Identify which cell holds the provided text, then report its (X, Y) central coordinate. 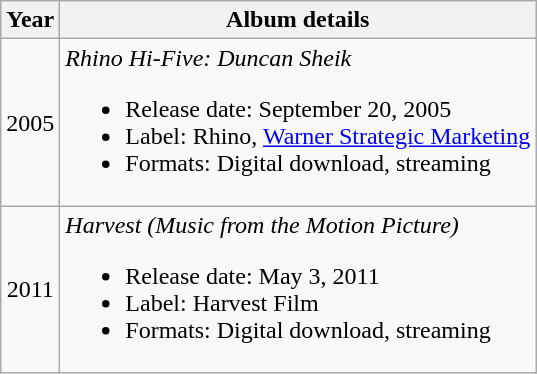
Harvest (Music from the Motion Picture) Release date: May 3, 2011Label: Harvest FilmFormats: Digital download, streaming (298, 290)
Album details (298, 20)
Rhino Hi-Five: Duncan SheikRelease date: September 20, 2005Label: Rhino, Warner Strategic MarketingFormats: Digital download, streaming (298, 122)
2011 (30, 290)
2005 (30, 122)
Year (30, 20)
